Return the [x, y] coordinate for the center point of the cell that contains the specified text.  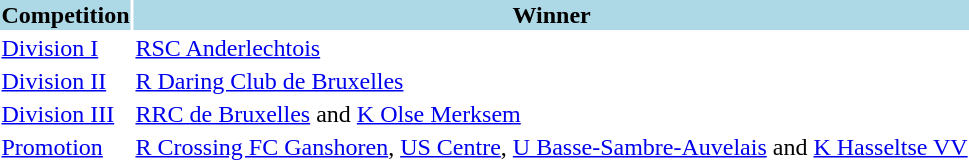
Division II [66, 81]
Competition [66, 15]
RRC de Bruxelles and K Olse Merksem [552, 114]
Division I [66, 48]
R Daring Club de Bruxelles [552, 81]
Division III [66, 114]
Winner [552, 15]
RSC Anderlechtois [552, 48]
